Identify which cell holds the provided text, then report its [X, Y] central coordinate. 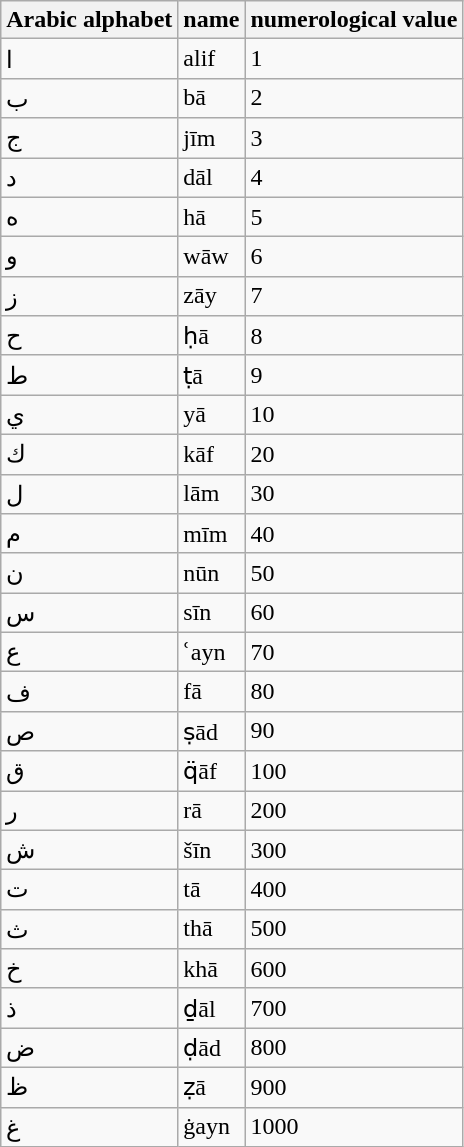
ظ [90, 1087]
700 [354, 1008]
500 [354, 929]
40 [354, 534]
ب [90, 98]
ل [90, 494]
70 [354, 652]
lām [212, 494]
kāf [212, 454]
wāw [212, 257]
rā [212, 810]
80 [354, 692]
6 [354, 257]
mīm [212, 534]
ز [90, 296]
hā [212, 217]
ẓā [212, 1087]
ذ [90, 1008]
q̈āf [212, 771]
7 [354, 296]
ف [90, 692]
400 [354, 890]
ġayn [212, 1127]
1 [354, 59]
20 [354, 454]
90 [354, 731]
Arabic alphabet [90, 20]
غ [90, 1127]
bā [212, 98]
8 [354, 336]
ه [90, 217]
tā [212, 890]
šīn [212, 850]
200 [354, 810]
thā [212, 929]
ʿayn [212, 652]
د [90, 178]
م [90, 534]
ḏāl [212, 1008]
800 [354, 1048]
و [90, 257]
30 [354, 494]
ط [90, 375]
50 [354, 573]
9 [354, 375]
ṣād [212, 731]
fā [212, 692]
jīm [212, 138]
ث [90, 929]
yā [212, 415]
dāl [212, 178]
name [212, 20]
ج [90, 138]
khā [212, 969]
600 [354, 969]
300 [354, 850]
zāy [212, 296]
ن [90, 573]
3 [354, 138]
900 [354, 1087]
ح [90, 336]
5 [354, 217]
4 [354, 178]
sīn [212, 613]
alif [212, 59]
ḥā [212, 336]
ṭā [212, 375]
10 [354, 415]
ش [90, 850]
nūn [212, 573]
ك [90, 454]
60 [354, 613]
100 [354, 771]
خ [90, 969]
ي [90, 415]
numerological value [354, 20]
ر [90, 810]
س [90, 613]
ق [90, 771]
ض [90, 1048]
ت [90, 890]
ص [90, 731]
1000 [354, 1127]
2 [354, 98]
ḍād [212, 1048]
ع [90, 652]
ا [90, 59]
